From the cell containing the given text, extract its center point as (X, Y) coordinate. 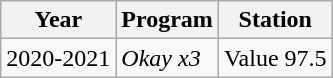
2020-2021 (58, 58)
Program (168, 20)
Okay x3 (168, 58)
Value 97.5 (275, 58)
Station (275, 20)
Year (58, 20)
